Return (X, Y) of the center of cell containing provided text 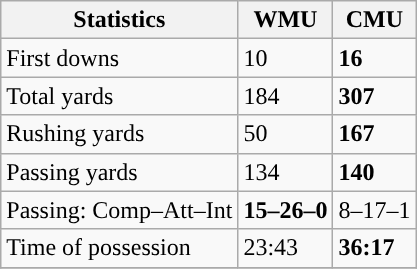
10 (286, 58)
36:17 (374, 248)
23:43 (286, 248)
16 (374, 58)
Statistics (120, 20)
WMU (286, 20)
50 (286, 134)
Total yards (120, 96)
Passing yards (120, 172)
First downs (120, 58)
CMU (374, 20)
15–26–0 (286, 210)
Rushing yards (120, 134)
134 (286, 172)
167 (374, 134)
Time of possession (120, 248)
8–17–1 (374, 210)
184 (286, 96)
307 (374, 96)
Passing: Comp–Att–Int (120, 210)
140 (374, 172)
